Output the [x, y] coordinate of the center of the cell containing the given text.  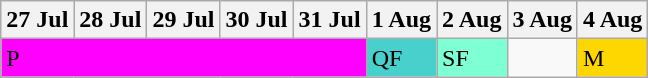
28 Jul [110, 20]
4 Aug [612, 20]
27 Jul [38, 20]
2 Aug [472, 20]
QF [401, 58]
P [184, 58]
M [612, 58]
3 Aug [542, 20]
1 Aug [401, 20]
29 Jul [184, 20]
30 Jul [256, 20]
SF [472, 58]
31 Jul [330, 20]
